Capture the cell that displays the provided text and extract its (x, y) central coordinate. 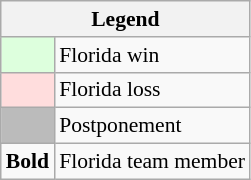
Legend (126, 19)
Postponement (152, 126)
Florida win (152, 55)
Florida team member (152, 162)
Bold (28, 162)
Florida loss (152, 90)
